Find where the given text appears and provide that cell's center as [X, Y] coordinate. 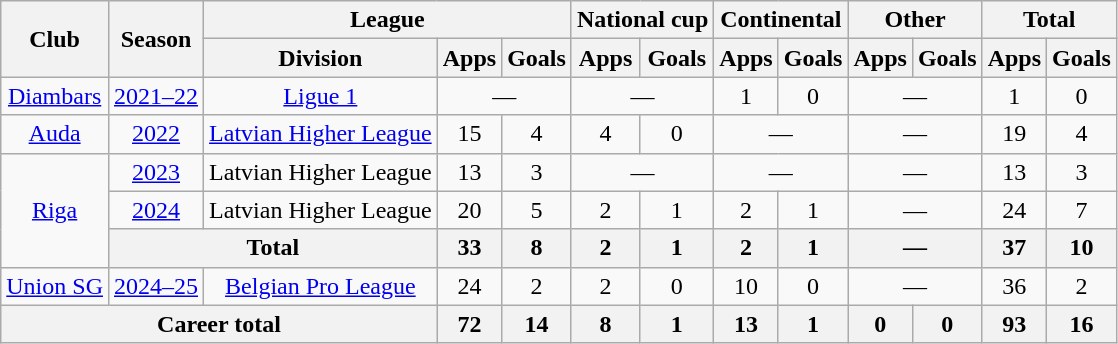
72 [469, 324]
7 [1082, 210]
2024 [156, 210]
League [388, 20]
19 [1014, 134]
33 [469, 248]
Riga [55, 210]
National cup [642, 20]
Season [156, 39]
15 [469, 134]
Club [55, 39]
Ligue 1 [321, 96]
Division [321, 58]
Auda [55, 134]
93 [1014, 324]
2024–25 [156, 286]
Belgian Pro League [321, 286]
14 [537, 324]
Career total [219, 324]
5 [537, 210]
36 [1014, 286]
16 [1082, 324]
Diambars [55, 96]
2022 [156, 134]
Continental [781, 20]
20 [469, 210]
2021–22 [156, 96]
37 [1014, 248]
2023 [156, 172]
Union SG [55, 286]
Other [915, 20]
